Determine the (X, Y) coordinate at the center of the cell enclosing the given text.  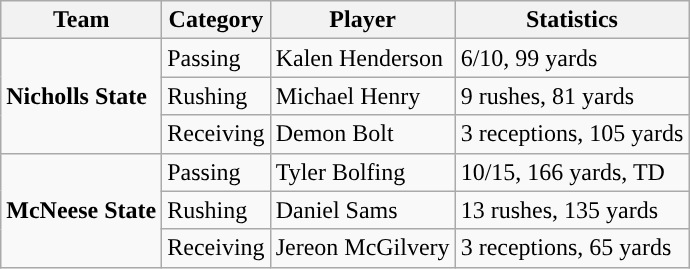
3 receptions, 65 yards (572, 248)
3 receptions, 105 yards (572, 134)
Team (82, 20)
Nicholls State (82, 96)
Daniel Sams (362, 210)
9 rushes, 81 yards (572, 96)
McNeese State (82, 210)
Player (362, 20)
Tyler Bolfing (362, 172)
Statistics (572, 20)
13 rushes, 135 yards (572, 210)
Demon Bolt (362, 134)
6/10, 99 yards (572, 58)
10/15, 166 yards, TD (572, 172)
Michael Henry (362, 96)
Kalen Henderson (362, 58)
Category (216, 20)
Jereon McGilvery (362, 248)
